Provide the (x, y) coordinate of the cell's center where the given text is located.  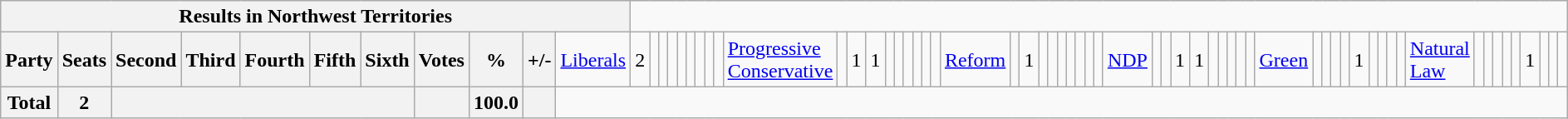
Party (29, 60)
Second (146, 60)
Fifth (335, 60)
Third (211, 60)
Fourth (274, 60)
100.0 (495, 102)
Seats (84, 60)
Results in Northwest Territories (316, 17)
% (495, 60)
Natural Law (1439, 60)
Liberals (593, 60)
NDP (1127, 60)
Green (1284, 60)
Sixth (387, 60)
+/- (540, 60)
Total (29, 102)
Reform (975, 60)
Votes (441, 60)
Progressive Conservative (780, 60)
